Locate the cell with the specified text and output its (X, Y) center coordinate. 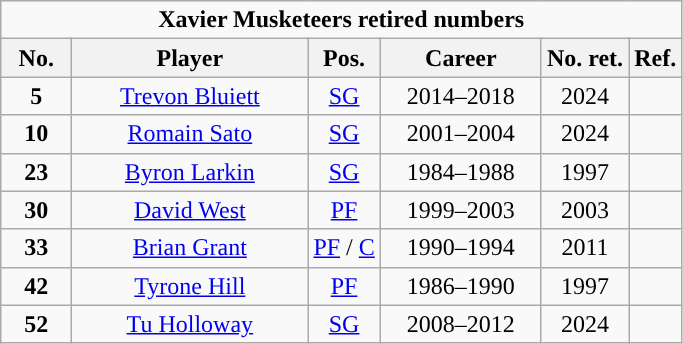
PF / C (344, 248)
1986–1990 (460, 286)
Pos. (344, 58)
2011 (584, 248)
52 (36, 324)
23 (36, 172)
2003 (584, 210)
1990–1994 (460, 248)
Ref. (656, 58)
No. (36, 58)
Brian Grant (190, 248)
Romain Sato (190, 134)
42 (36, 286)
Tyrone Hill (190, 286)
Xavier Musketeers retired numbers (342, 20)
10 (36, 134)
30 (36, 210)
1999–2003 (460, 210)
5 (36, 96)
Player (190, 58)
Trevon Bluiett (190, 96)
2008–2012 (460, 324)
1984–1988 (460, 172)
Tu Holloway (190, 324)
Byron Larkin (190, 172)
No. ret. (584, 58)
2001–2004 (460, 134)
David West (190, 210)
Career (460, 58)
33 (36, 248)
2014–2018 (460, 96)
